Search for the cell housing the specified text and yield its [X, Y] center coordinate. 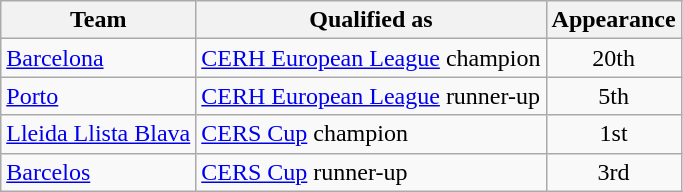
CERS Cup champion [371, 134]
Barcelos [98, 172]
Team [98, 20]
Qualified as [371, 20]
CERS Cup runner-up [371, 172]
Appearance [614, 20]
1st [614, 134]
20th [614, 58]
5th [614, 96]
Barcelona [98, 58]
Lleida Llista Blava [98, 134]
Porto [98, 96]
CERH European League runner-up [371, 96]
3rd [614, 172]
CERH European League champion [371, 58]
